From the cell containing the given text, extract its center point as (X, Y) coordinate. 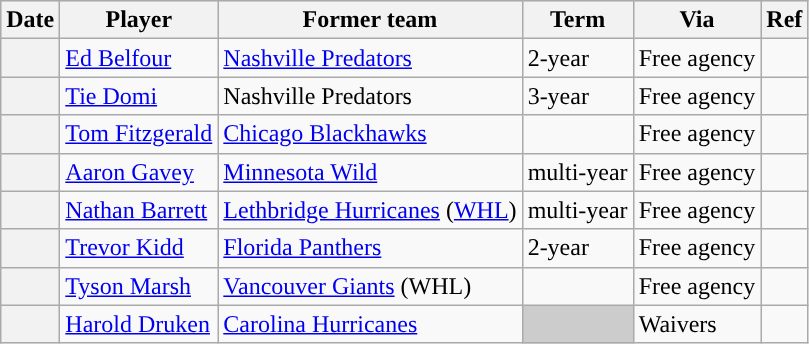
Tyson Marsh (139, 286)
Harold Druken (139, 324)
Vancouver Giants (WHL) (370, 286)
Aaron Gavey (139, 172)
Nathan Barrett (139, 210)
Ref (784, 20)
Former team (370, 20)
Lethbridge Hurricanes (WHL) (370, 210)
Player (139, 20)
Florida Panthers (370, 248)
Carolina Hurricanes (370, 324)
Trevor Kidd (139, 248)
Via (697, 20)
Tom Fitzgerald (139, 134)
Date (30, 20)
Chicago Blackhawks (370, 134)
Minnesota Wild (370, 172)
Ed Belfour (139, 58)
Term (578, 20)
3-year (578, 96)
Waivers (697, 324)
Tie Domi (139, 96)
